Capture the cell that displays the provided text and extract its (X, Y) central coordinate. 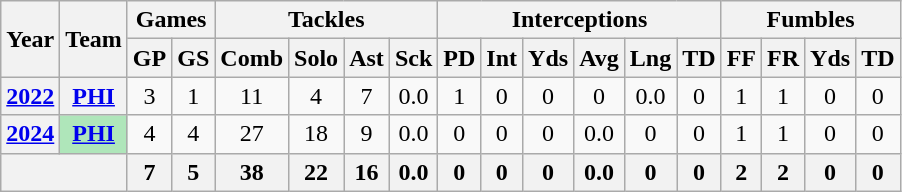
PD (460, 58)
Sck (413, 58)
FF (741, 58)
GS (194, 58)
Ast (367, 58)
FR (784, 58)
27 (252, 134)
Tackles (326, 20)
18 (316, 134)
Interceptions (580, 20)
Year (30, 39)
Avg (600, 58)
Games (170, 20)
3 (149, 96)
22 (316, 172)
2024 (30, 134)
Solo (316, 58)
5 (194, 172)
11 (252, 96)
GP (149, 58)
2022 (30, 96)
16 (367, 172)
9 (367, 134)
38 (252, 172)
Team (94, 39)
Int (502, 58)
Comb (252, 58)
Fumbles (810, 20)
Lng (650, 58)
